Identify which cell holds the provided text, then report its (x, y) central coordinate. 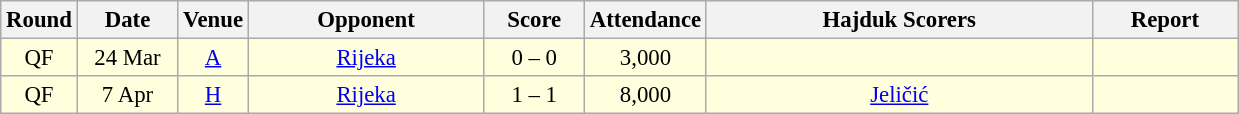
Score (534, 20)
Date (128, 20)
Hajduk Scorers (899, 20)
8,000 (646, 95)
A (214, 58)
1 – 1 (534, 95)
24 Mar (128, 58)
0 – 0 (534, 58)
Jeličić (899, 95)
7 Apr (128, 95)
3,000 (646, 58)
H (214, 95)
Venue (214, 20)
Opponent (366, 20)
Round (39, 20)
Report (1165, 20)
Attendance (646, 20)
